Scan for the cell matching the given text and deliver its [X, Y] coordinate at center. 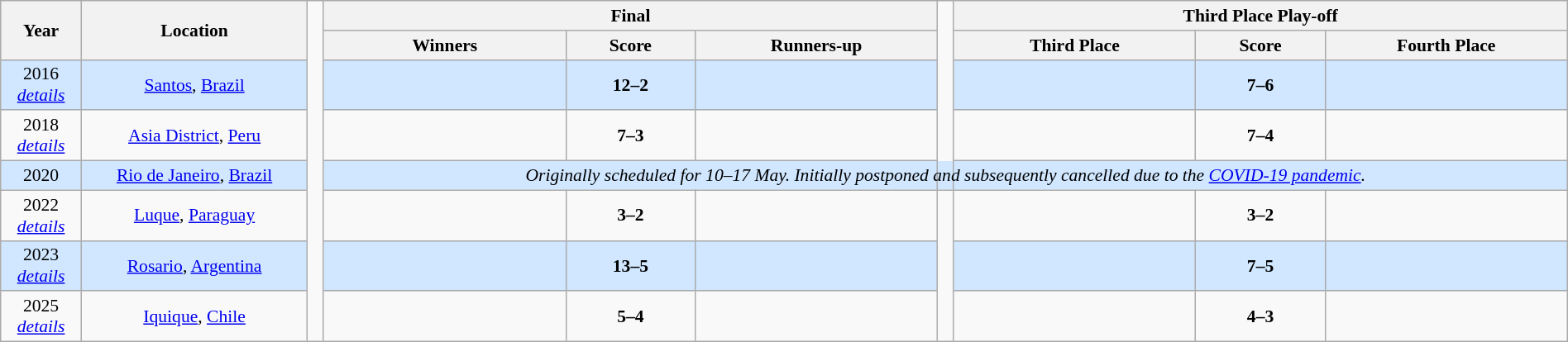
Rio de Janeiro, Brazil [194, 176]
Santos, Brazil [194, 84]
7–5 [1260, 266]
2018 details [41, 135]
Third Place Play-off [1260, 16]
2022 details [41, 215]
Asia District, Peru [194, 135]
2023 details [41, 266]
7–3 [630, 135]
Location [194, 30]
Rosario, Argentina [194, 266]
13–5 [630, 266]
Luque, Paraguay [194, 215]
Iquique, Chile [194, 317]
7–4 [1260, 135]
Third Place [1075, 45]
5–4 [630, 317]
4–3 [1260, 317]
2020 [41, 176]
12–2 [630, 84]
Originally scheduled for 10–17 May. Initially postponed and subsequently cancelled due to the COVID-19 pandemic. [945, 176]
Year [41, 30]
7–6 [1260, 84]
Winners [445, 45]
2016 details [41, 84]
Final [630, 16]
Fourth Place [1446, 45]
Runners-up [817, 45]
2025 details [41, 317]
